Provide the [X, Y] coordinate of the cell's center where the given text is located.  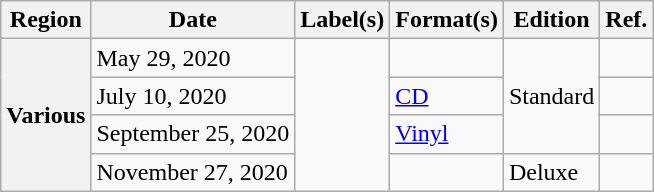
Vinyl [447, 134]
CD [447, 96]
Format(s) [447, 20]
May 29, 2020 [193, 58]
Label(s) [342, 20]
Region [46, 20]
Date [193, 20]
September 25, 2020 [193, 134]
Various [46, 115]
Ref. [626, 20]
Standard [551, 96]
November 27, 2020 [193, 172]
July 10, 2020 [193, 96]
Edition [551, 20]
Deluxe [551, 172]
